Search for the cell housing the specified text and yield its (X, Y) center coordinate. 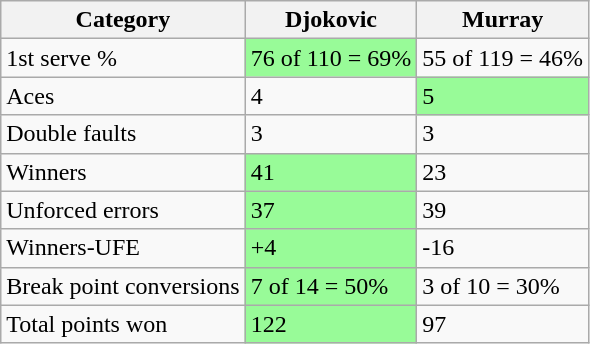
5 (503, 96)
Winners (123, 172)
4 (331, 96)
97 (503, 324)
Aces (123, 96)
55 of 119 = 46% (503, 58)
Winners-UFE (123, 248)
122 (331, 324)
39 (503, 210)
3 of 10 = 30% (503, 286)
Djokovic (331, 20)
-16 (503, 248)
76 of 110 = 69% (331, 58)
+4 (331, 248)
1st serve % (123, 58)
23 (503, 172)
Murray (503, 20)
41 (331, 172)
Unforced errors (123, 210)
Double faults (123, 134)
Break point conversions (123, 286)
37 (331, 210)
Category (123, 20)
7 of 14 = 50% (331, 286)
Total points won (123, 324)
